Provide the (x, y) coordinate of the cell's center where the given text is located.  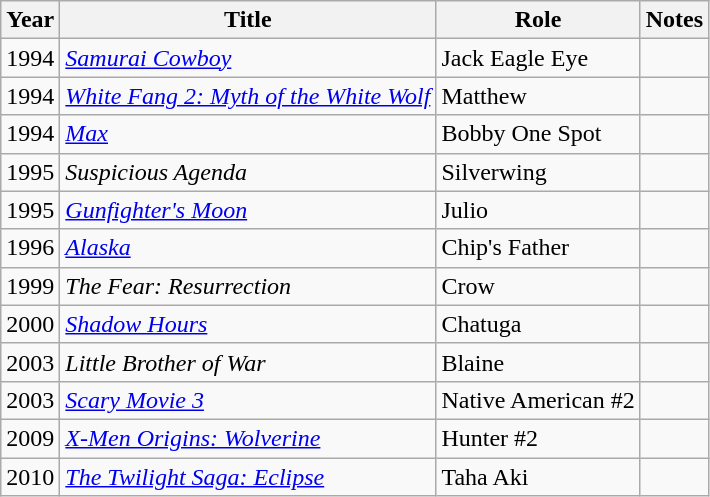
Scary Movie 3 (248, 400)
The Fear: Resurrection (248, 286)
Gunfighter's Moon (248, 210)
1999 (30, 286)
X-Men Origins: Wolverine (248, 438)
Year (30, 20)
2010 (30, 477)
2000 (30, 324)
Bobby One Spot (538, 134)
Chatuga (538, 324)
White Fang 2: Myth of the White Wolf (248, 96)
Samurai Cowboy (248, 58)
Jack Eagle Eye (538, 58)
The Twilight Saga: Eclipse (248, 477)
Max (248, 134)
Taha Aki (538, 477)
Blaine (538, 362)
Role (538, 20)
Suspicious Agenda (248, 172)
2009 (30, 438)
Chip's Father (538, 248)
Silverwing (538, 172)
Crow (538, 286)
Alaska (248, 248)
Title (248, 20)
Little Brother of War (248, 362)
Julio (538, 210)
Shadow Hours (248, 324)
1996 (30, 248)
Hunter #2 (538, 438)
Native American #2 (538, 400)
Notes (674, 20)
Matthew (538, 96)
